Detect which cell encompasses the target text, then output its (X, Y) center coordinate. 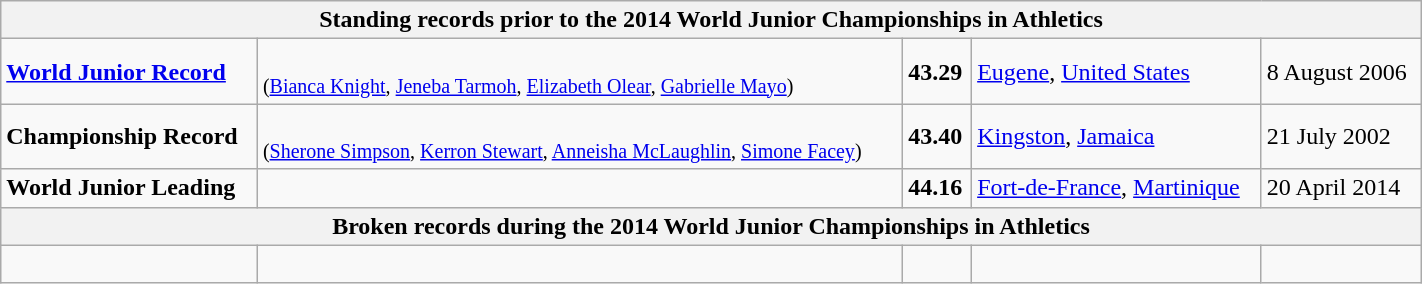
Fort-de-France, Martinique (1117, 188)
World Junior Record (130, 72)
21 July 2002 (1341, 136)
44.16 (938, 188)
Kingston, Jamaica (1117, 136)
(Bianca Knight, Jeneba Tarmoh, Elizabeth Olear, Gabrielle Mayo) (580, 72)
43.40 (938, 136)
20 April 2014 (1341, 188)
8 August 2006 (1341, 72)
(Sherone Simpson, Kerron Stewart, Anneisha McLaughlin, Simone Facey) (580, 136)
World Junior Leading (130, 188)
Standing records prior to the 2014 World Junior Championships in Athletics (711, 20)
Championship Record (130, 136)
Eugene, United States (1117, 72)
43.29 (938, 72)
Broken records during the 2014 World Junior Championships in Athletics (711, 226)
